Provide the (x, y) coordinate of the cell's center where the given text is located.  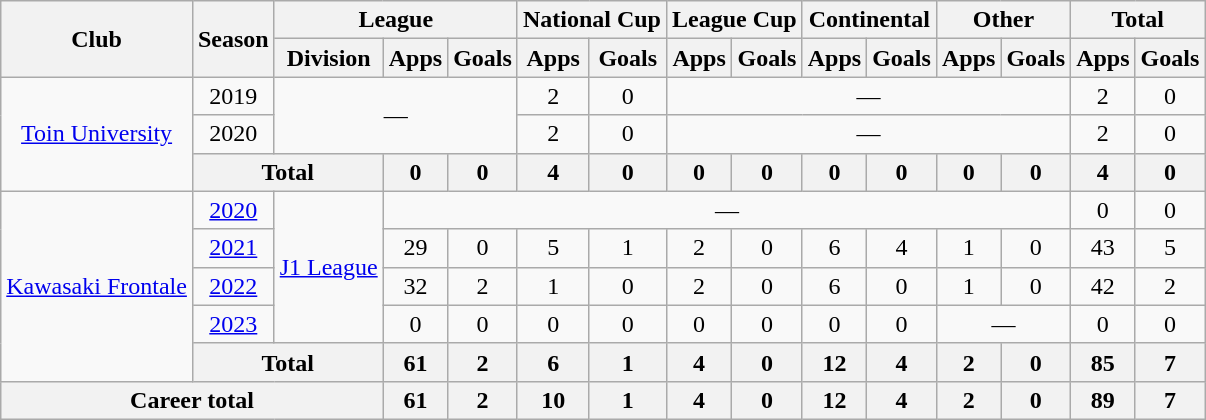
29 (415, 248)
2022 (233, 286)
2019 (233, 96)
Division (328, 58)
League Cup (734, 20)
Continental (869, 20)
32 (415, 286)
Toin University (97, 134)
2023 (233, 324)
Kawasaki Frontale (97, 286)
Season (233, 39)
2021 (233, 248)
Career total (192, 400)
10 (553, 400)
League (396, 20)
42 (1103, 286)
43 (1103, 248)
85 (1103, 362)
J1 League (328, 267)
Club (97, 39)
Other (1003, 20)
89 (1103, 400)
National Cup (592, 20)
